Capture the cell that displays the provided text and extract its (x, y) central coordinate. 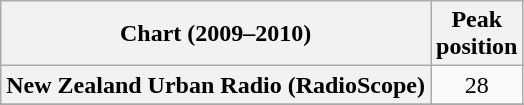
28 (477, 85)
New Zealand Urban Radio (RadioScope) (216, 85)
Chart (2009–2010) (216, 34)
Peakposition (477, 34)
